Output the (X, Y) coordinate of the center of the cell containing the given text.  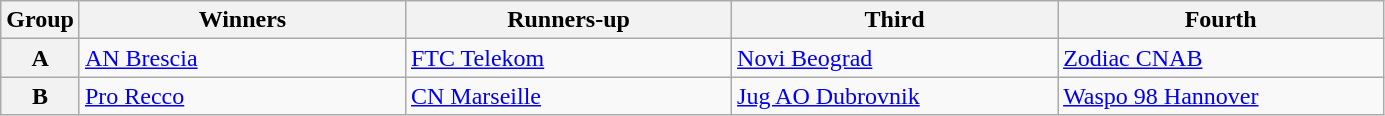
Jug AO Dubrovnik (895, 96)
Winners (242, 20)
FTC Telekom (568, 58)
B (40, 96)
Novi Beograd (895, 58)
Runners-up (568, 20)
Fourth (1221, 20)
CN Marseille (568, 96)
AN Brescia (242, 58)
Waspo 98 Hannover (1221, 96)
Pro Recco (242, 96)
A (40, 58)
Group (40, 20)
Zodiac CNAB (1221, 58)
Third (895, 20)
